Extract the [X, Y] coordinate from the center of the cell holding the provided text.  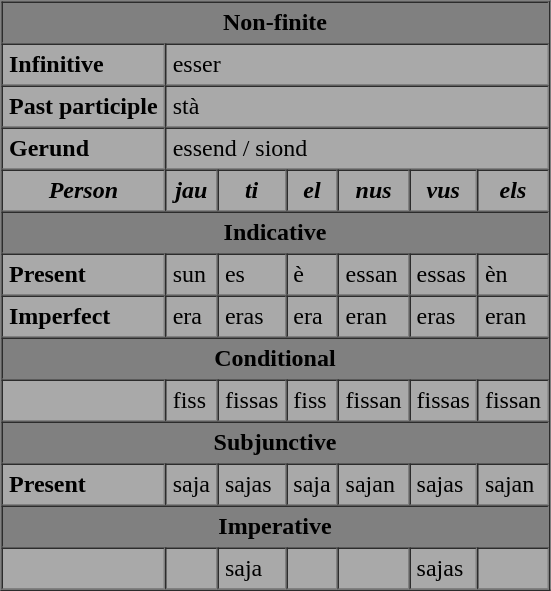
Person [84, 191]
Non-finite [276, 23]
jau [191, 191]
Past participle [84, 107]
Indicative [276, 233]
vus [443, 191]
esser [356, 65]
èn [512, 275]
es [251, 275]
Conditional [276, 359]
Infinitive [84, 65]
el [312, 191]
essan [374, 275]
essas [443, 275]
è [312, 275]
stà [356, 107]
Subjunctive [276, 443]
Gerund [84, 149]
ti [251, 191]
Imperative [276, 527]
nus [374, 191]
els [512, 191]
essend / siond [356, 149]
Imperfect [84, 317]
sun [191, 275]
